For the text-containing cell, return its midpoint in [x, y] coordinate format. 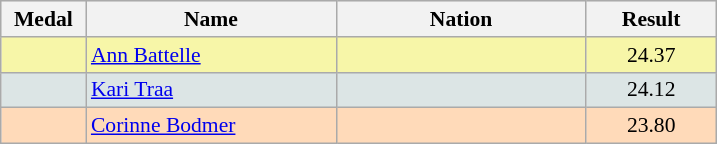
Corinne Bodmer [211, 126]
Nation [461, 19]
Kari Traa [211, 90]
Name [211, 19]
23.80 [651, 126]
Ann Battelle [211, 55]
24.37 [651, 55]
Result [651, 19]
24.12 [651, 90]
Medal [44, 19]
